Determine the [x, y] coordinate at the center of the cell enclosing the given text.  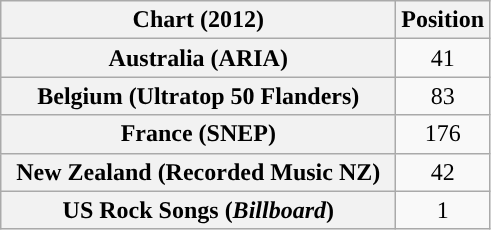
Australia (ARIA) [198, 58]
42 [443, 172]
41 [443, 58]
Chart (2012) [198, 20]
US Rock Songs (Billboard) [198, 210]
New Zealand (Recorded Music NZ) [198, 172]
Belgium (Ultratop 50 Flanders) [198, 96]
1 [443, 210]
Position [443, 20]
France (SNEP) [198, 134]
83 [443, 96]
176 [443, 134]
